Pinpoint the cell where the given text exists, returning its [X, Y] midpoint coordinate. 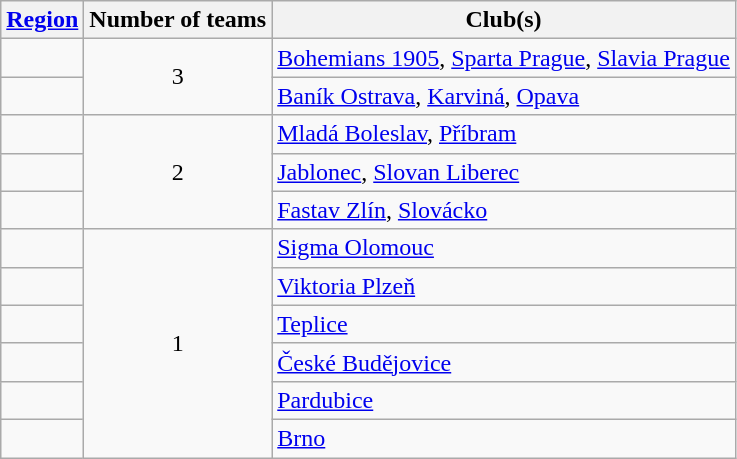
Number of teams [178, 20]
Fastav Zlín, Slovácko [504, 210]
Teplice [504, 324]
Club(s) [504, 20]
Baník Ostrava, Karviná, Opava [504, 96]
Region [42, 20]
České Budějovice [504, 362]
Jablonec, Slovan Liberec [504, 172]
Brno [504, 438]
Pardubice [504, 400]
Sigma Olomouc [504, 248]
3 [178, 77]
Mladá Boleslav, Příbram [504, 134]
Bohemians 1905, Sparta Prague, Slavia Prague [504, 58]
Viktoria Plzeň [504, 286]
1 [178, 343]
2 [178, 172]
